Scan for the cell matching the given text and deliver its (X, Y) coordinate at center. 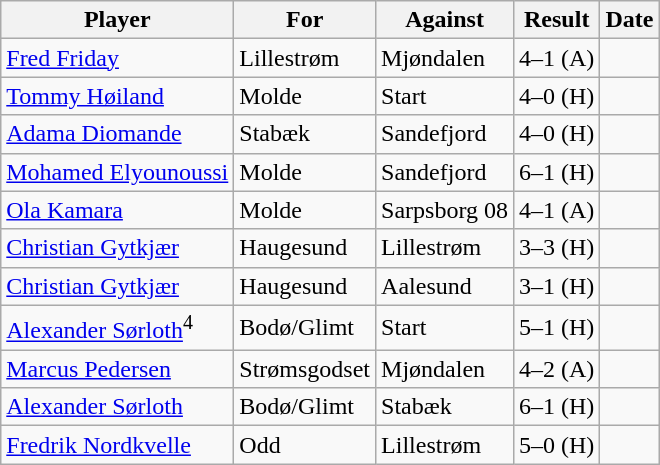
For (305, 20)
Odd (305, 445)
Fredrik Nordkvelle (118, 445)
Alexander Sørloth (118, 407)
5–1 (H) (557, 328)
Adama Diomande (118, 134)
Fred Friday (118, 58)
3–1 (H) (557, 286)
Mohamed Elyounoussi (118, 172)
Player (118, 20)
Aalesund (445, 286)
Ola Kamara (118, 210)
5–0 (H) (557, 445)
Against (445, 20)
Date (630, 20)
Tommy Høiland (118, 96)
3–3 (H) (557, 248)
Result (557, 20)
Sarpsborg 08 (445, 210)
Alexander Sørloth4 (118, 328)
Marcus Pedersen (118, 369)
4–2 (A) (557, 369)
Strømsgodset (305, 369)
